Locate the cell with the specified text and output its (x, y) center coordinate. 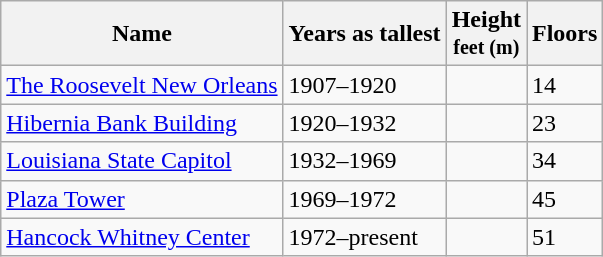
Years as tallest (364, 34)
The Roosevelt New Orleans (142, 85)
1969–1972 (364, 199)
Plaza Tower (142, 199)
45 (564, 199)
Floors (564, 34)
1972–present (364, 237)
23 (564, 123)
1932–1969 (364, 161)
51 (564, 237)
Name (142, 34)
Louisiana State Capitol (142, 161)
Hibernia Bank Building (142, 123)
1907–1920 (364, 85)
Heightfeet (m) (486, 34)
14 (564, 85)
1920–1932 (364, 123)
34 (564, 161)
Hancock Whitney Center (142, 237)
